Return (x, y) of the center of cell containing provided text 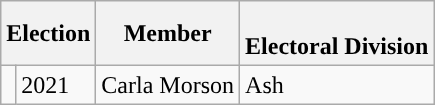
Member (168, 34)
Election (48, 34)
Ash (337, 85)
Electoral Division (337, 34)
2021 (56, 85)
Carla Morson (168, 85)
